Locate the cell with the specified text and output its (X, Y) center coordinate. 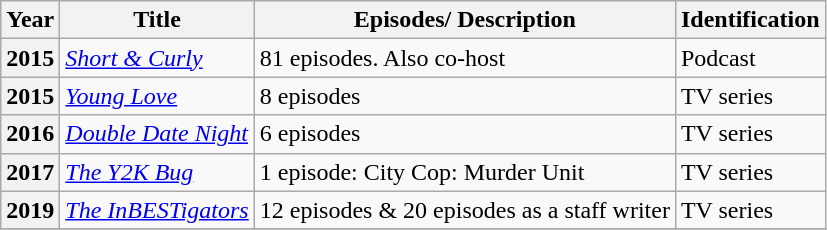
Young Love (157, 96)
Identification (750, 20)
8 episodes (464, 96)
12 episodes & 20 episodes as a staff writer (464, 210)
Year (30, 20)
2019 (30, 210)
2017 (30, 172)
Episodes/ Description (464, 20)
6 episodes (464, 134)
The InBESTigators (157, 210)
Short & Curly (157, 58)
Double Date Night (157, 134)
Podcast (750, 58)
Title (157, 20)
2016 (30, 134)
81 episodes. Also co-host (464, 58)
The Y2K Bug (157, 172)
1 episode: City Cop: Murder Unit (464, 172)
